Provide the (X, Y) coordinate of the cell's center where the given text is located.  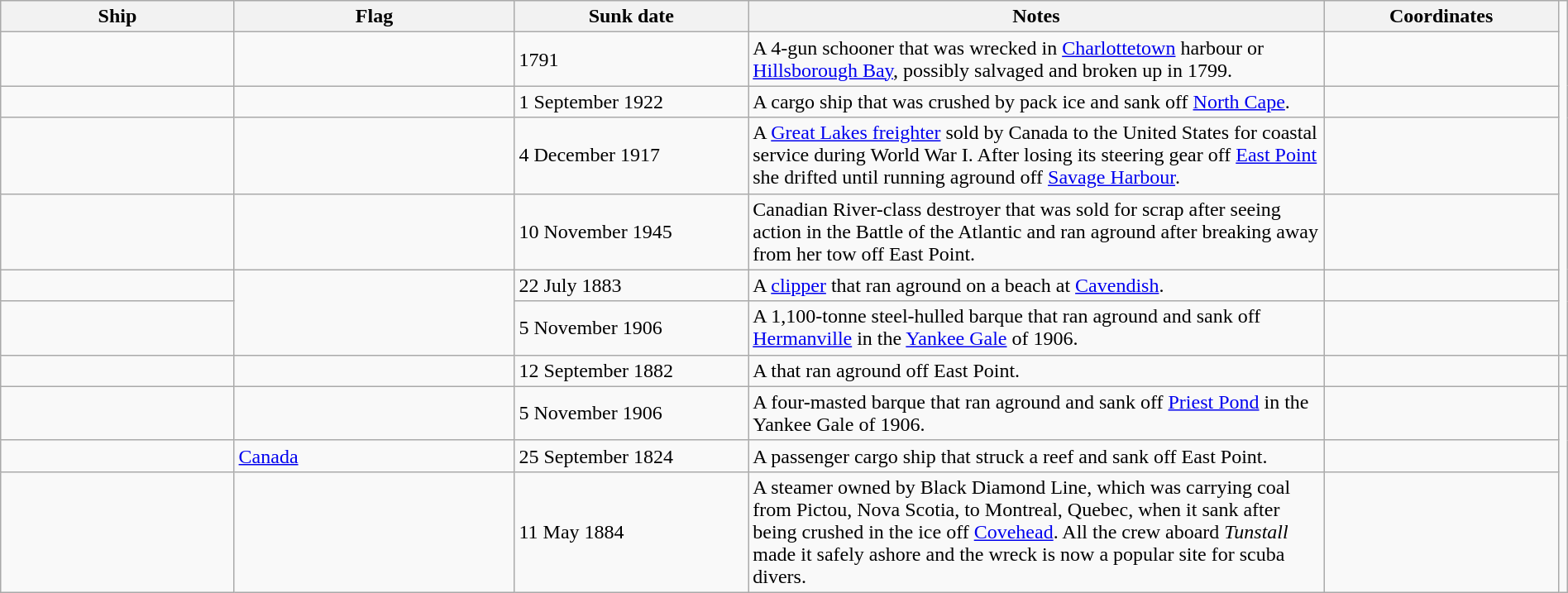
A four-masted barque that ran aground and sank off Priest Pond in the Yankee Gale of 1906. (1036, 414)
A clipper that ran aground on a beach at Cavendish. (1036, 285)
Canada (374, 456)
A that ran aground off East Point. (1036, 371)
Coordinates (1441, 17)
4 December 1917 (632, 155)
1791 (632, 60)
25 September 1824 (632, 456)
A 1,100-tonne steel-hulled barque that ran aground and sank off Hermanville in the Yankee Gale of 1906. (1036, 328)
10 November 1945 (632, 232)
11 May 1884 (632, 532)
A passenger cargo ship that struck a reef and sank off East Point. (1036, 456)
22 July 1883 (632, 285)
Sunk date (632, 17)
Ship (117, 17)
A 4-gun schooner that was wrecked in Charlottetown harbour or Hillsborough Bay, possibly salvaged and broken up in 1799. (1036, 60)
Flag (374, 17)
12 September 1882 (632, 371)
Notes (1036, 17)
A cargo ship that was crushed by pack ice and sank off North Cape. (1036, 102)
1 September 1922 (632, 102)
